Provide the (x, y) coordinate of the cell's center where the given text is located.  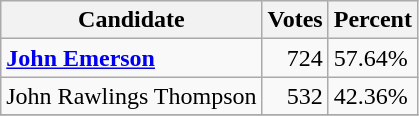
42.36% (372, 96)
532 (295, 96)
Percent (372, 20)
Candidate (132, 20)
724 (295, 58)
John Rawlings Thompson (132, 96)
John Emerson (132, 58)
57.64% (372, 58)
Votes (295, 20)
